Scan for the cell matching the given text and deliver its [X, Y] coordinate at center. 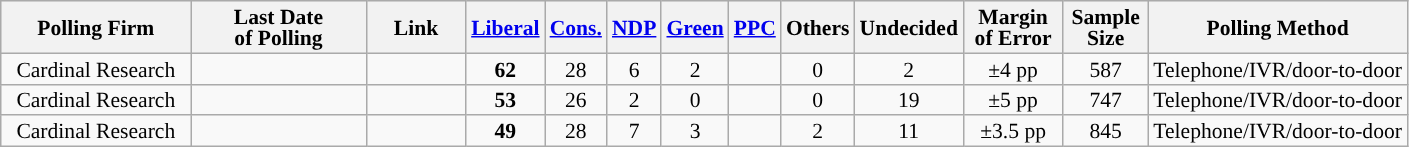
Last Dateof Polling [278, 27]
SampleSize [1106, 27]
Polling Method [1278, 27]
Green [694, 27]
11 [909, 132]
Others [818, 27]
3 [694, 132]
PPC [755, 27]
6 [634, 68]
Link [416, 27]
7 [634, 132]
Undecided [909, 27]
Marginof Error [1013, 27]
26 [576, 100]
587 [1106, 68]
Liberal [505, 27]
845 [1106, 132]
±4 pp [1013, 68]
53 [505, 100]
Cons. [576, 27]
62 [505, 68]
±3.5 pp [1013, 132]
Polling Firm [96, 27]
49 [505, 132]
NDP [634, 27]
19 [909, 100]
747 [1106, 100]
±5 pp [1013, 100]
